Pinpoint the cell where the given text exists, returning its (x, y) midpoint coordinate. 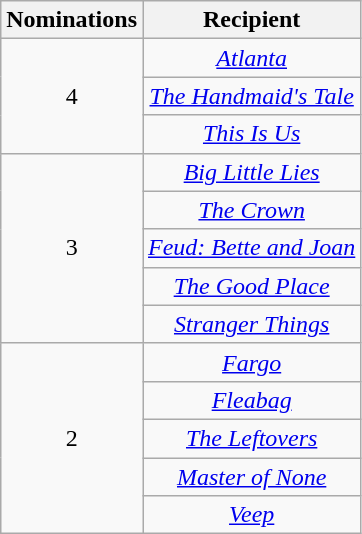
Stranger Things (251, 324)
3 (72, 248)
2 (72, 438)
The Crown (251, 210)
The Handmaid's Tale (251, 96)
The Good Place (251, 286)
Master of None (251, 477)
The Leftovers (251, 438)
Veep (251, 515)
Big Little Lies (251, 172)
Fleabag (251, 400)
Recipient (251, 20)
Fargo (251, 362)
4 (72, 96)
Nominations (72, 20)
This Is Us (251, 134)
Feud: Bette and Joan (251, 248)
Atlanta (251, 58)
